Search for the cell housing the specified text and yield its [x, y] center coordinate. 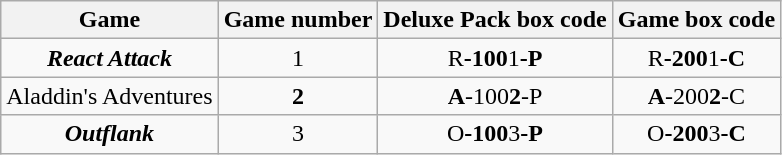
Game number [298, 20]
Deluxe Pack box code [495, 20]
3 [298, 134]
Game [110, 20]
React Attack [110, 58]
O-1003-P [495, 134]
A-2002-C [696, 96]
A-1002-P [495, 96]
O-2003-C [696, 134]
R-1001-P [495, 58]
Aladdin's Adventures [110, 96]
Game box code [696, 20]
Outflank [110, 134]
1 [298, 58]
R-2001-C [696, 58]
2 [298, 96]
